Pinpoint the cell where the given text exists, returning its (x, y) midpoint coordinate. 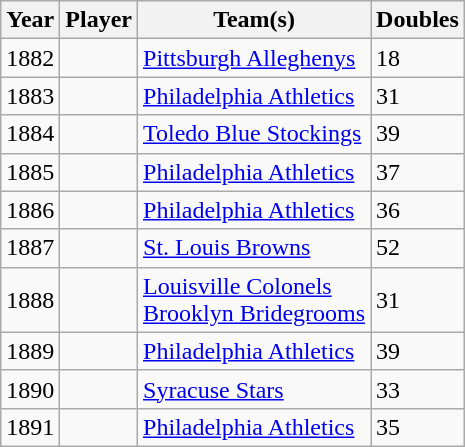
St. Louis Browns (254, 248)
35 (418, 427)
Syracuse Stars (254, 389)
33 (418, 389)
Louisville ColonelsBrooklyn Bridegrooms (254, 300)
1884 (30, 134)
Doubles (418, 20)
Toledo Blue Stockings (254, 134)
1885 (30, 172)
18 (418, 58)
1890 (30, 389)
Pittsburgh Alleghenys (254, 58)
1882 (30, 58)
Player (99, 20)
1883 (30, 96)
37 (418, 172)
1891 (30, 427)
36 (418, 210)
1888 (30, 300)
Team(s) (254, 20)
Year (30, 20)
1889 (30, 351)
1886 (30, 210)
1887 (30, 248)
52 (418, 248)
